Scan for the cell matching the given text and deliver its [X, Y] coordinate at center. 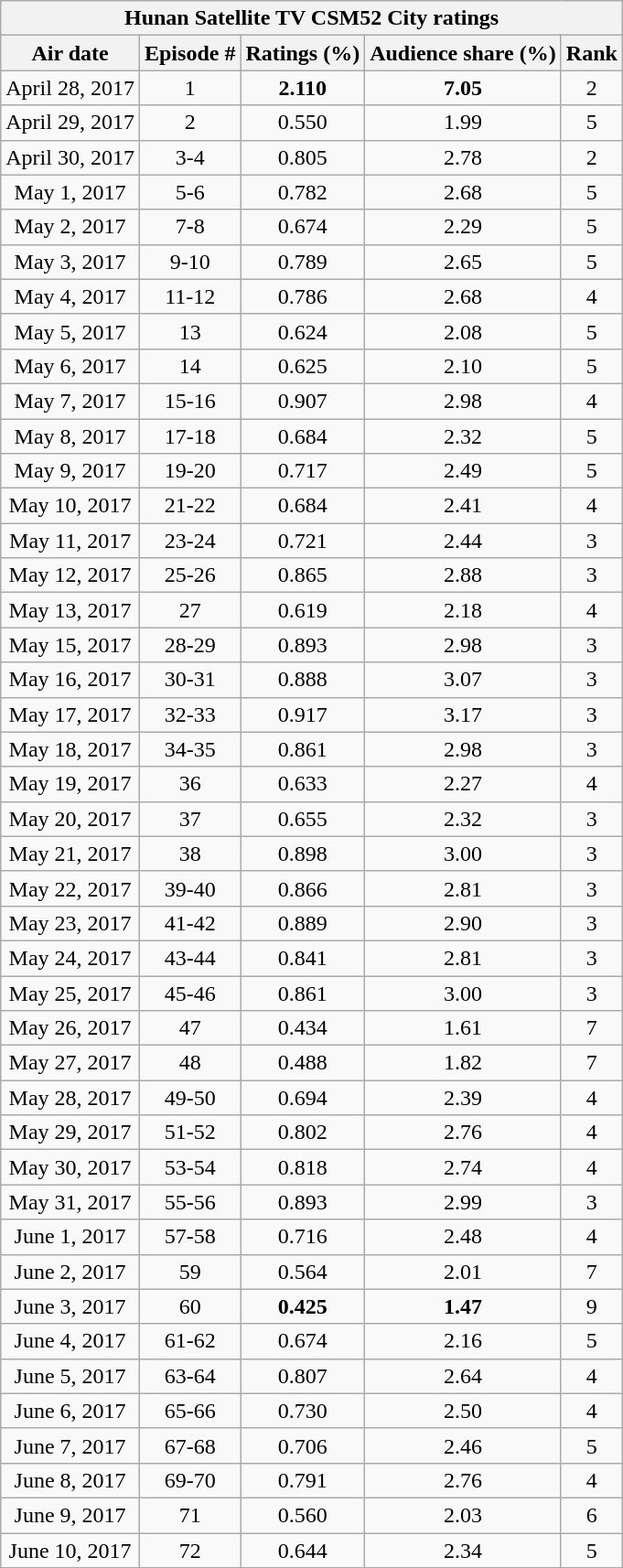
6 [591, 1515]
0.694 [303, 1098]
0.488 [303, 1063]
2.46 [463, 1445]
June 5, 2017 [70, 1376]
June 8, 2017 [70, 1480]
0.644 [303, 1551]
1.47 [463, 1306]
13 [189, 331]
0.802 [303, 1133]
1.61 [463, 1028]
May 12, 2017 [70, 575]
25-26 [189, 575]
0.782 [303, 192]
3.17 [463, 714]
May 22, 2017 [70, 888]
2.99 [463, 1202]
May 18, 2017 [70, 749]
May 26, 2017 [70, 1028]
0.716 [303, 1237]
June 3, 2017 [70, 1306]
0.917 [303, 714]
May 19, 2017 [70, 784]
0.624 [303, 331]
Episode # [189, 53]
36 [189, 784]
41-42 [189, 923]
2.01 [463, 1272]
0.789 [303, 262]
June 4, 2017 [70, 1341]
May 21, 2017 [70, 854]
0.706 [303, 1445]
0.625 [303, 366]
May 9, 2017 [70, 471]
0.730 [303, 1411]
1 [189, 88]
May 29, 2017 [70, 1133]
63-64 [189, 1376]
27 [189, 610]
0.560 [303, 1515]
2.65 [463, 262]
34-35 [189, 749]
0.564 [303, 1272]
0.791 [303, 1480]
30-31 [189, 680]
0.655 [303, 819]
May 25, 2017 [70, 993]
May 7, 2017 [70, 401]
0.434 [303, 1028]
2.27 [463, 784]
0.898 [303, 854]
19-20 [189, 471]
2.29 [463, 227]
51-52 [189, 1133]
2.90 [463, 923]
3.07 [463, 680]
Air date [70, 53]
June 7, 2017 [70, 1445]
0.805 [303, 157]
48 [189, 1063]
7-8 [189, 227]
2.16 [463, 1341]
May 31, 2017 [70, 1202]
May 6, 2017 [70, 366]
5-6 [189, 192]
69-70 [189, 1480]
2.08 [463, 331]
9-10 [189, 262]
60 [189, 1306]
Rank [591, 53]
0.550 [303, 123]
2.50 [463, 1411]
0.807 [303, 1376]
21-22 [189, 506]
June 2, 2017 [70, 1272]
May 17, 2017 [70, 714]
2.78 [463, 157]
65-66 [189, 1411]
15-16 [189, 401]
Hunan Satellite TV CSM52 City ratings [312, 18]
72 [189, 1551]
May 28, 2017 [70, 1098]
23-24 [189, 541]
May 4, 2017 [70, 296]
Audience share (%) [463, 53]
May 13, 2017 [70, 610]
May 15, 2017 [70, 645]
May 8, 2017 [70, 436]
71 [189, 1515]
7.05 [463, 88]
May 5, 2017 [70, 331]
April 29, 2017 [70, 123]
0.633 [303, 784]
0.841 [303, 958]
Ratings (%) [303, 53]
May 1, 2017 [70, 192]
2.03 [463, 1515]
2.44 [463, 541]
43-44 [189, 958]
0.907 [303, 401]
June 10, 2017 [70, 1551]
2.110 [303, 88]
0.619 [303, 610]
47 [189, 1028]
May 24, 2017 [70, 958]
May 27, 2017 [70, 1063]
May 11, 2017 [70, 541]
45-46 [189, 993]
49-50 [189, 1098]
59 [189, 1272]
0.889 [303, 923]
17-18 [189, 436]
May 23, 2017 [70, 923]
55-56 [189, 1202]
0.786 [303, 296]
April 30, 2017 [70, 157]
39-40 [189, 888]
11-12 [189, 296]
14 [189, 366]
0.721 [303, 541]
9 [591, 1306]
2.39 [463, 1098]
May 20, 2017 [70, 819]
June 9, 2017 [70, 1515]
32-33 [189, 714]
0.888 [303, 680]
June 1, 2017 [70, 1237]
2.41 [463, 506]
67-68 [189, 1445]
2.48 [463, 1237]
0.818 [303, 1167]
61-62 [189, 1341]
May 10, 2017 [70, 506]
3-4 [189, 157]
0.866 [303, 888]
May 16, 2017 [70, 680]
June 6, 2017 [70, 1411]
1.82 [463, 1063]
2.74 [463, 1167]
53-54 [189, 1167]
May 30, 2017 [70, 1167]
0.717 [303, 471]
2.49 [463, 471]
0.425 [303, 1306]
2.34 [463, 1551]
2.88 [463, 575]
38 [189, 854]
37 [189, 819]
May 2, 2017 [70, 227]
57-58 [189, 1237]
1.99 [463, 123]
2.10 [463, 366]
2.64 [463, 1376]
April 28, 2017 [70, 88]
28-29 [189, 645]
May 3, 2017 [70, 262]
0.865 [303, 575]
2.18 [463, 610]
